Capture the cell that displays the provided text and extract its [x, y] central coordinate. 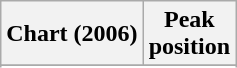
Chart (2006) [72, 34]
Peakposition [189, 34]
